Detect which cell encompasses the target text, then output its (x, y) center coordinate. 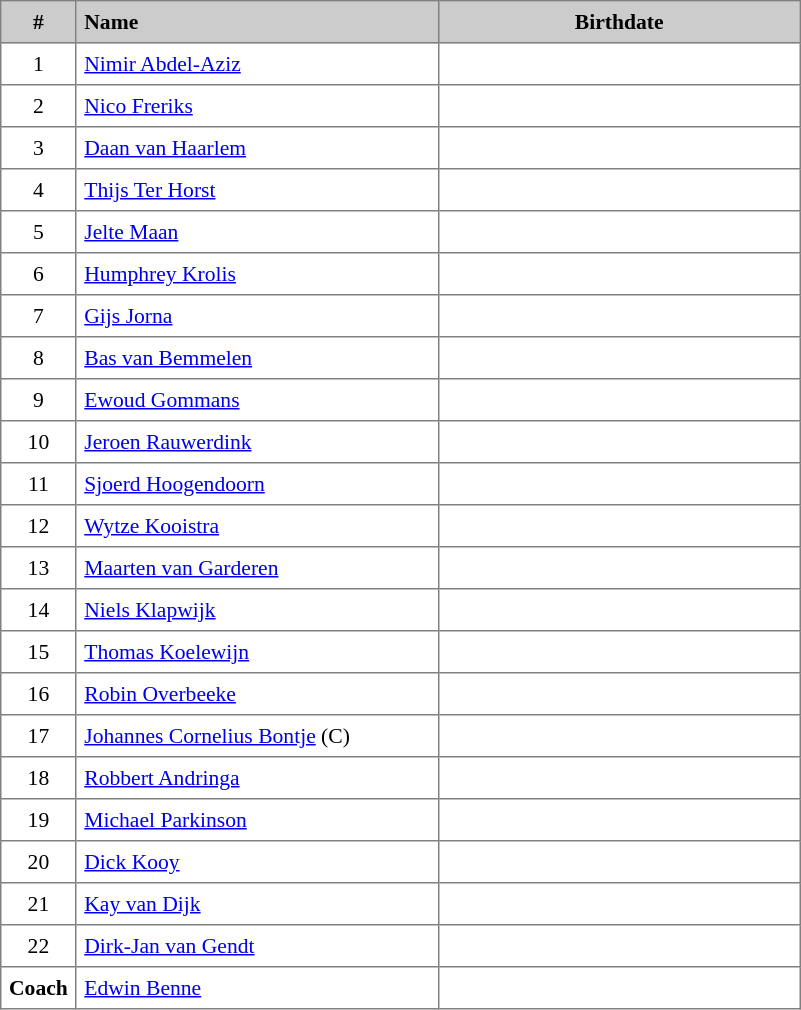
Gijs Jorna (257, 316)
Dirk-Jan van Gendt (257, 946)
Coach (38, 988)
2 (38, 106)
Birthdate (619, 22)
Dick Kooy (257, 862)
9 (38, 400)
Niels Klapwijk (257, 610)
Johannes Cornelius Bontje (C) (257, 736)
Wytze Kooistra (257, 526)
17 (38, 736)
Kay van Dijk (257, 904)
21 (38, 904)
Ewoud Gommans (257, 400)
# (38, 22)
7 (38, 316)
Bas van Bemmelen (257, 358)
Jelte Maan (257, 232)
15 (38, 652)
Name (257, 22)
Nimir Abdel-Aziz (257, 64)
Thomas Koelewijn (257, 652)
Maarten van Garderen (257, 568)
12 (38, 526)
19 (38, 820)
16 (38, 694)
Nico Freriks (257, 106)
6 (38, 274)
14 (38, 610)
10 (38, 442)
Thijs Ter Horst (257, 190)
13 (38, 568)
Robbert Andringa (257, 778)
1 (38, 64)
11 (38, 484)
Jeroen Rauwerdink (257, 442)
5 (38, 232)
3 (38, 148)
Sjoerd Hoogendoorn (257, 484)
22 (38, 946)
Daan van Haarlem (257, 148)
Michael Parkinson (257, 820)
Robin Overbeeke (257, 694)
8 (38, 358)
20 (38, 862)
Edwin Benne (257, 988)
18 (38, 778)
Humphrey Krolis (257, 274)
4 (38, 190)
